Output the (x, y) coordinate of the center of the cell containing the given text.  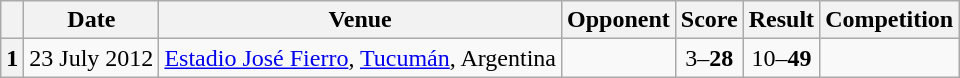
Result (781, 20)
Opponent (619, 20)
23 July 2012 (92, 58)
Competition (890, 20)
Score (709, 20)
3–28 (709, 58)
1 (12, 58)
Date (92, 20)
10–49 (781, 58)
Estadio José Fierro, Tucumán, Argentina (360, 58)
Venue (360, 20)
